Pinpoint the cell where the given text exists, returning its [X, Y] midpoint coordinate. 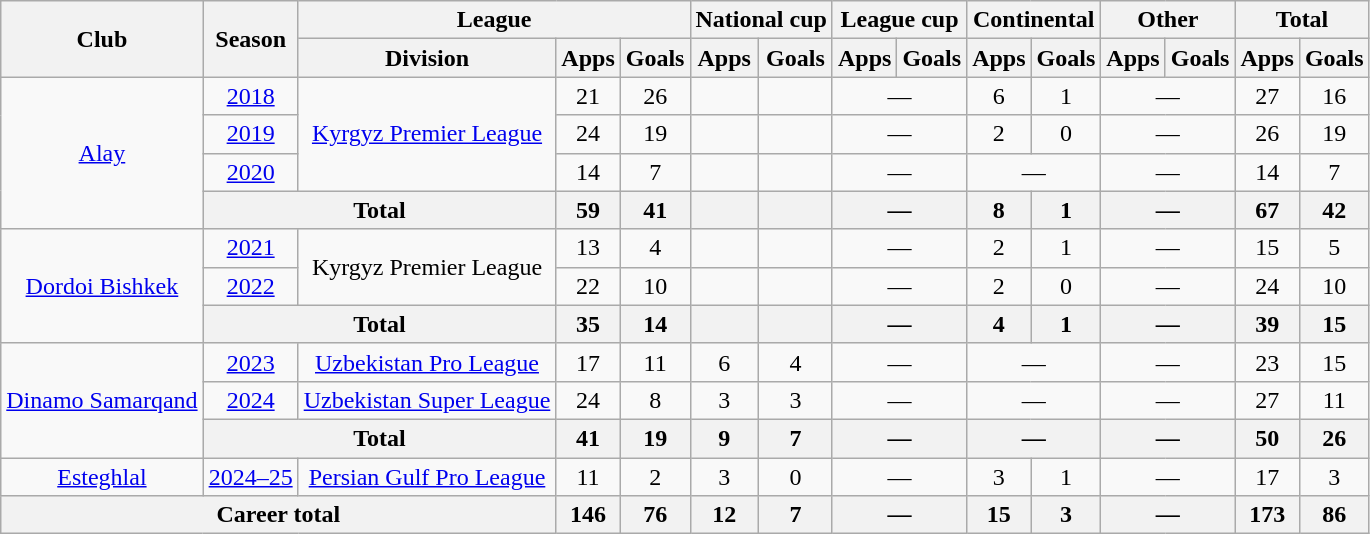
Uzbekistan Super League [427, 400]
2022 [250, 286]
National cup [761, 20]
League cup [899, 20]
9 [724, 438]
2023 [250, 362]
5 [1334, 248]
86 [1334, 515]
Uzbekistan Pro League [427, 362]
50 [1267, 438]
2021 [250, 248]
Alay [102, 153]
Other [1168, 20]
Dordoi Bishkek [102, 286]
59 [588, 210]
12 [724, 515]
16 [1334, 96]
42 [1334, 210]
Club [102, 39]
13 [588, 248]
2018 [250, 96]
Division [427, 58]
2020 [250, 172]
2024–25 [250, 477]
39 [1267, 324]
Dinamo Samarqand [102, 400]
22 [588, 286]
League [494, 20]
Season [250, 39]
146 [588, 515]
Esteghlal [102, 477]
76 [655, 515]
21 [588, 96]
23 [1267, 362]
Career total [278, 515]
Persian Gulf Pro League [427, 477]
2019 [250, 134]
Continental [1034, 20]
173 [1267, 515]
67 [1267, 210]
35 [588, 324]
2024 [250, 400]
